Scan for the cell matching the given text and deliver its (x, y) coordinate at center. 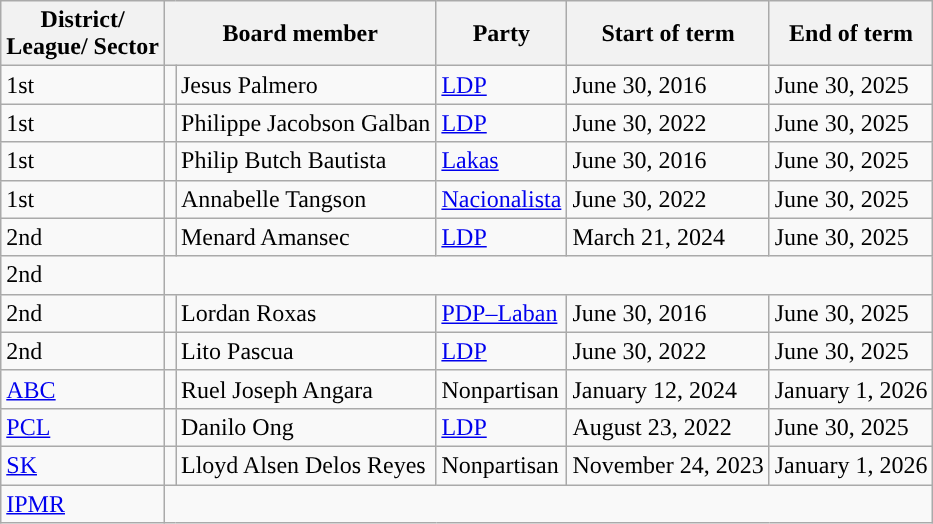
End of term (851, 34)
Menard Amansec (306, 237)
Board member (300, 34)
PDP–Laban (502, 313)
March 21, 2024 (668, 237)
Nacionalista (502, 199)
Ruel Joseph Angara (306, 389)
Jesus Palmero (306, 85)
IPMR (83, 503)
Lito Pascua (306, 351)
Lakas (502, 161)
Philippe Jacobson Galban (306, 123)
ABC (83, 389)
Party (502, 34)
Philip Butch Bautista (306, 161)
November 24, 2023 (668, 465)
Lloyd Alsen Delos Reyes (306, 465)
Annabelle Tangson (306, 199)
District/League/ Sector (83, 34)
PCL (83, 427)
Start of term (668, 34)
SK (83, 465)
January 12, 2024 (668, 389)
Danilo Ong (306, 427)
August 23, 2022 (668, 427)
Lordan Roxas (306, 313)
